For the text-containing cell, return its midpoint in [X, Y] coordinate format. 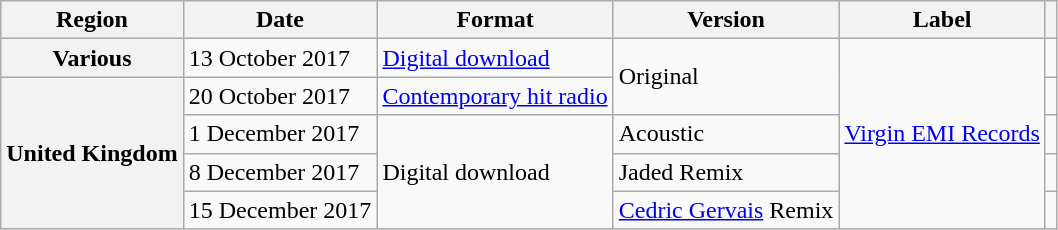
Region [92, 20]
Various [92, 58]
1 December 2017 [280, 134]
United Kingdom [92, 153]
Cedric Gervais Remix [726, 210]
Jaded Remix [726, 172]
Acoustic [726, 134]
Label [942, 20]
15 December 2017 [280, 210]
Virgin EMI Records [942, 134]
Date [280, 20]
Format [495, 20]
Version [726, 20]
Original [726, 77]
13 October 2017 [280, 58]
8 December 2017 [280, 172]
20 October 2017 [280, 96]
Contemporary hit radio [495, 96]
